Locate the cell with the specified text and output its [x, y] center coordinate. 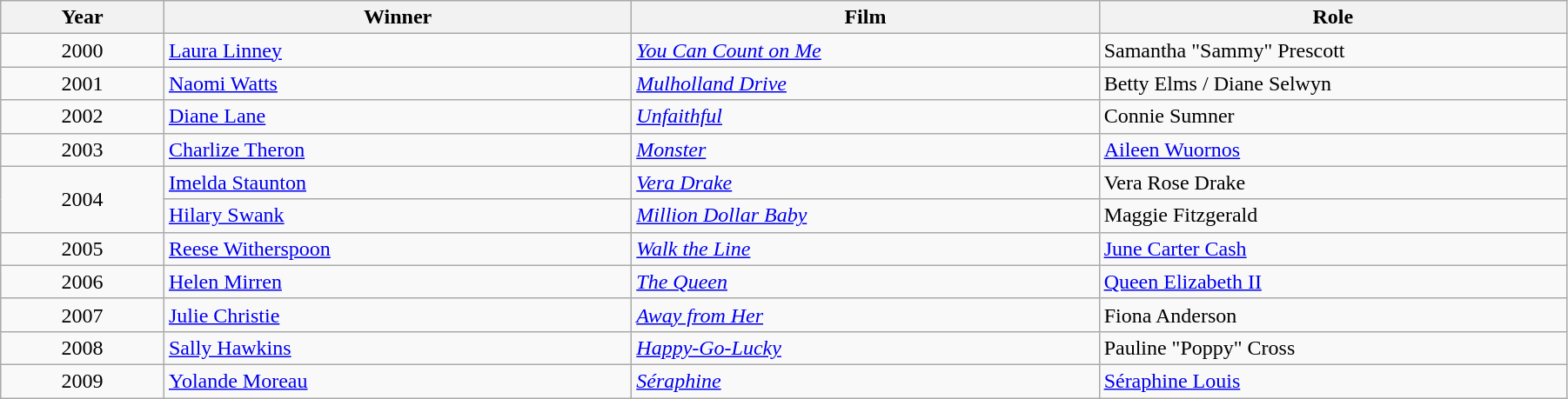
Helen Mirren [397, 282]
June Carter Cash [1333, 249]
Hilary Swank [397, 216]
Aileen Wuornos [1333, 150]
2003 [83, 150]
2004 [83, 199]
Million Dollar Baby [865, 216]
Naomi Watts [397, 83]
Queen Elizabeth II [1333, 282]
Connie Sumner [1333, 116]
Mulholland Drive [865, 83]
Winner [397, 17]
Reese Witherspoon [397, 249]
Samantha "Sammy" Prescott [1333, 50]
Maggie Fitzgerald [1333, 216]
Vera Drake [865, 183]
Walk the Line [865, 249]
2006 [83, 282]
Laura Linney [397, 50]
Diane Lane [397, 116]
2005 [83, 249]
Charlize Theron [397, 150]
2009 [83, 381]
Yolande Moreau [397, 381]
2008 [83, 348]
The Queen [865, 282]
Film [865, 17]
Away from Her [865, 315]
Role [1333, 17]
Sally Hawkins [397, 348]
Séraphine [865, 381]
Séraphine Louis [1333, 381]
2002 [83, 116]
Unfaithful [865, 116]
Pauline "Poppy" Cross [1333, 348]
Year [83, 17]
2007 [83, 315]
2000 [83, 50]
2001 [83, 83]
Fiona Anderson [1333, 315]
Vera Rose Drake [1333, 183]
Happy-Go-Lucky [865, 348]
You Can Count on Me [865, 50]
Julie Christie [397, 315]
Betty Elms / Diane Selwyn [1333, 83]
Imelda Staunton [397, 183]
Monster [865, 150]
